For the text-containing cell, return its midpoint in (X, Y) coordinate format. 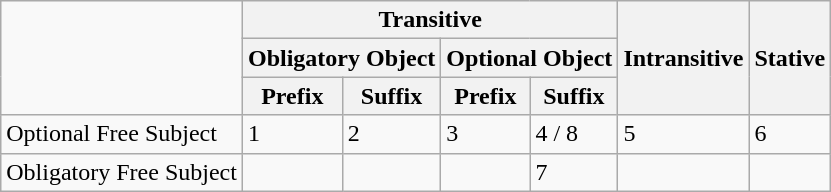
3 (486, 134)
Optional Object (530, 58)
Transitive (430, 20)
4 / 8 (574, 134)
Obligatory Free Subject (122, 172)
2 (392, 134)
1 (292, 134)
Obligatory Object (341, 58)
6 (790, 134)
7 (574, 172)
Optional Free Subject (122, 134)
Intransitive (684, 58)
5 (684, 134)
Stative (790, 58)
